For the text-containing cell, return its midpoint in [X, Y] coordinate format. 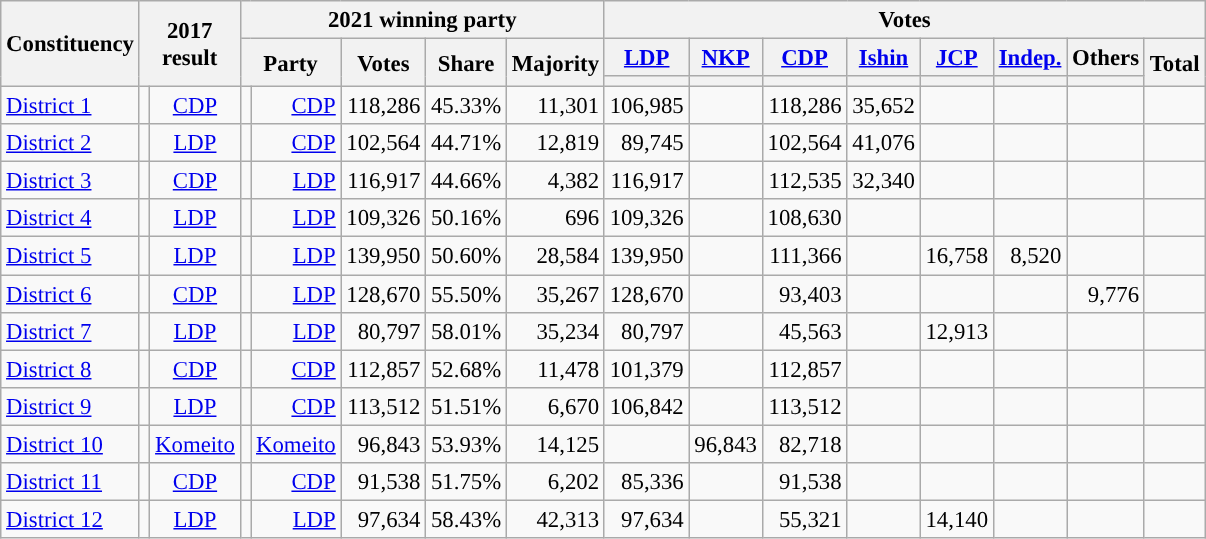
4,382 [556, 181]
14,125 [556, 444]
51.75% [466, 482]
55,321 [804, 519]
696 [556, 219]
35,267 [556, 294]
6,670 [556, 406]
District 8 [70, 369]
9,776 [1106, 294]
Total [1174, 63]
112,535 [804, 181]
12,913 [956, 331]
32,340 [884, 181]
106,842 [646, 406]
District 11 [70, 482]
35,234 [556, 331]
50.60% [466, 256]
28,584 [556, 256]
108,630 [804, 219]
101,379 [646, 369]
11,301 [556, 106]
2021 winning party [422, 20]
45.33% [466, 106]
44.66% [466, 181]
85,336 [646, 482]
District 6 [70, 294]
42,313 [556, 519]
8,520 [1030, 256]
50.16% [466, 219]
41,076 [884, 143]
District 2 [70, 143]
53.93% [466, 444]
89,745 [646, 143]
111,366 [804, 256]
Share [466, 63]
58.01% [466, 331]
Constituency [70, 44]
District 9 [70, 406]
106,985 [646, 106]
16,758 [956, 256]
12,819 [556, 143]
45,563 [804, 331]
JCP [956, 58]
District 12 [70, 519]
District 1 [70, 106]
Ishin [884, 58]
District 10 [70, 444]
93,403 [804, 294]
Majority [556, 63]
Indep. [1030, 58]
44.71% [466, 143]
11,478 [556, 369]
Others [1106, 58]
51.51% [466, 406]
14,140 [956, 519]
6,202 [556, 482]
58.43% [466, 519]
NKP [726, 58]
District 5 [70, 256]
2017result [190, 44]
52.68% [466, 369]
Party [290, 63]
District 4 [70, 219]
35,652 [884, 106]
District 3 [70, 181]
55.50% [466, 294]
82,718 [804, 444]
District 7 [70, 331]
